Locate the cell with the specified text and output its (X, Y) center coordinate. 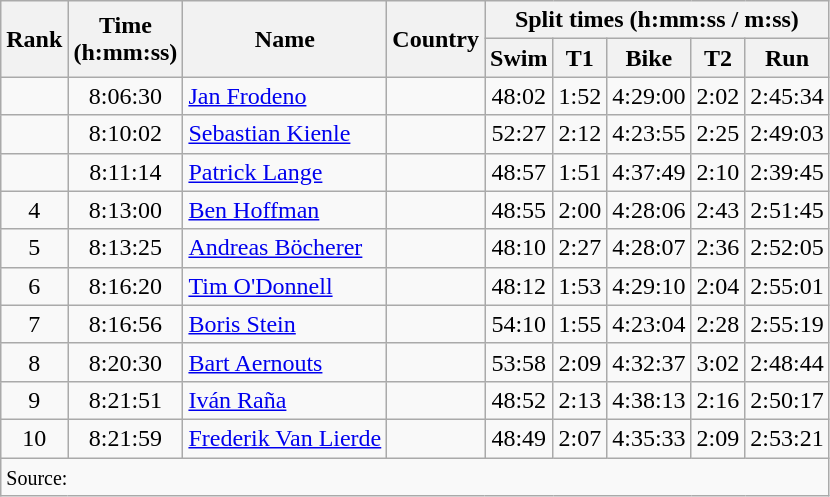
2:27 (580, 248)
7 (34, 324)
Patrick Lange (285, 172)
48:49 (519, 438)
3:02 (718, 362)
1:52 (580, 96)
4:29:10 (649, 286)
2:53:21 (787, 438)
2:36 (718, 248)
Andreas Böcherer (285, 248)
4:32:37 (649, 362)
5 (34, 248)
2:48:44 (787, 362)
Jan Frodeno (285, 96)
4:38:13 (649, 400)
Ben Hoffman (285, 210)
8:11:14 (126, 172)
Iván Raña (285, 400)
48:10 (519, 248)
2:45:34 (787, 96)
4:28:06 (649, 210)
Bart Aernouts (285, 362)
Split times (h:mm:ss / m:ss) (658, 20)
48:52 (519, 400)
2:16 (718, 400)
4:37:49 (649, 172)
8:21:59 (126, 438)
Frederik Van Lierde (285, 438)
2:55:19 (787, 324)
53:58 (519, 362)
4 (34, 210)
2:10 (718, 172)
T1 (580, 58)
2:39:45 (787, 172)
8:13:00 (126, 210)
8:06:30 (126, 96)
8:16:20 (126, 286)
Tim O'Donnell (285, 286)
2:52:05 (787, 248)
2:51:45 (787, 210)
Swim (519, 58)
4:23:55 (649, 134)
54:10 (519, 324)
8 (34, 362)
Time(h:mm:ss) (126, 39)
2:13 (580, 400)
1:55 (580, 324)
48:57 (519, 172)
2:55:01 (787, 286)
8:10:02 (126, 134)
2:49:03 (787, 134)
48:55 (519, 210)
4:29:00 (649, 96)
9 (34, 400)
48:02 (519, 96)
Sebastian Kienle (285, 134)
2:43 (718, 210)
Rank (34, 39)
8:13:25 (126, 248)
2:25 (718, 134)
Name (285, 39)
52:27 (519, 134)
1:51 (580, 172)
Boris Stein (285, 324)
2:07 (580, 438)
6 (34, 286)
2:50:17 (787, 400)
48:12 (519, 286)
2:28 (718, 324)
4:23:04 (649, 324)
Source: (415, 477)
8:21:51 (126, 400)
2:04 (718, 286)
2:02 (718, 96)
8:16:56 (126, 324)
2:00 (580, 210)
Country (436, 39)
Bike (649, 58)
4:35:33 (649, 438)
4:28:07 (649, 248)
8:20:30 (126, 362)
T2 (718, 58)
1:53 (580, 286)
2:12 (580, 134)
Run (787, 58)
10 (34, 438)
